Detect which cell encompasses the target text, then output its [X, Y] center coordinate. 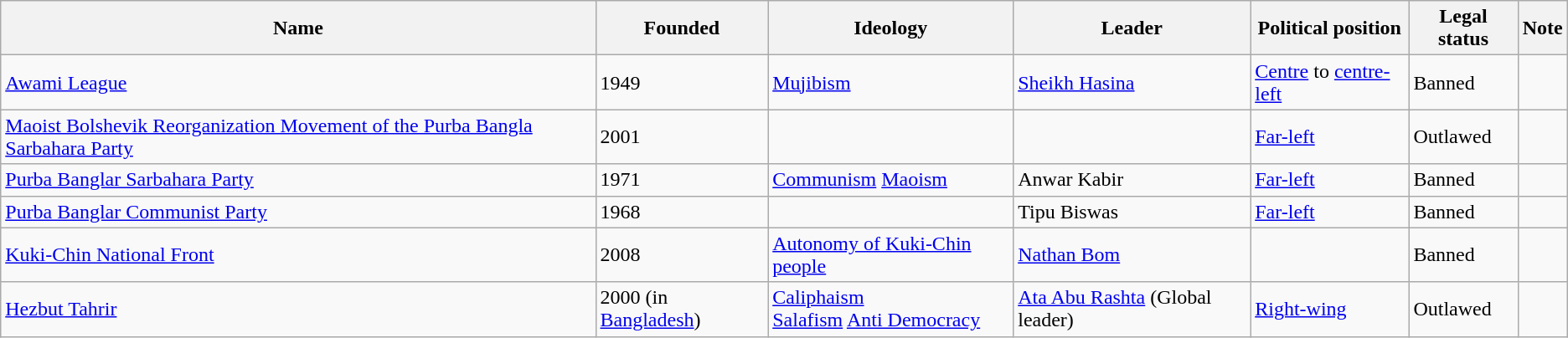
Political position [1330, 28]
Awami League [298, 82]
Mujibism [891, 82]
CaliphaismSalafism Anti Democracy [891, 310]
Purba Banglar Communist Party [298, 212]
Purba Banglar Sarbahara Party [298, 180]
Anwar Kabir [1132, 180]
Note [1543, 28]
Communism Maoism [891, 180]
2008 [682, 254]
Founded [682, 28]
2000 (in Bangladesh) [682, 310]
Kuki-Chin National Front [298, 254]
Name [298, 28]
Tipu Biswas [1132, 212]
Maoist Bolshevik Reorganization Movement of the Purba Bangla Sarbahara Party [298, 137]
1949 [682, 82]
Hezbut Tahrir [298, 310]
Ideology [891, 28]
1968 [682, 212]
Centre to centre-left [1330, 82]
Autonomy of Kuki-Chin people [891, 254]
1971 [682, 180]
Right-wing [1330, 310]
Sheikh Hasina [1132, 82]
Legal status [1463, 28]
Leader [1132, 28]
Nathan Bom [1132, 254]
Ata Abu Rashta (Global leader) [1132, 310]
2001 [682, 137]
